Locate the cell with the specified text and output its (X, Y) center coordinate. 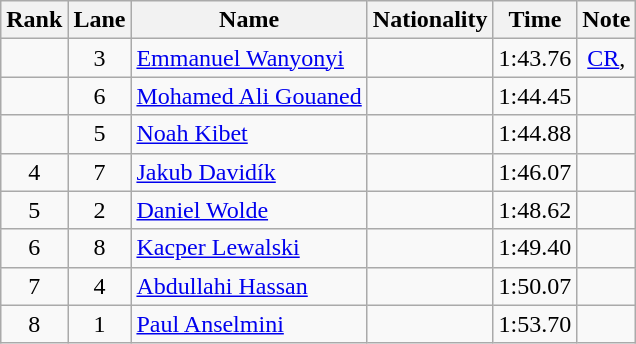
1:46.07 (535, 172)
Kacper Lewalski (249, 248)
Time (535, 20)
1:49.40 (535, 248)
1:44.45 (535, 96)
Note (606, 20)
CR, (606, 58)
Nationality (430, 20)
Noah Kibet (249, 134)
2 (100, 210)
1:43.76 (535, 58)
Rank (34, 20)
1:48.62 (535, 210)
1:53.70 (535, 324)
Abdullahi Hassan (249, 286)
1 (100, 324)
Emmanuel Wanyonyi (249, 58)
Lane (100, 20)
Daniel Wolde (249, 210)
1:44.88 (535, 134)
1:50.07 (535, 286)
Name (249, 20)
Paul Anselmini (249, 324)
3 (100, 58)
Jakub Davidík (249, 172)
Mohamed Ali Gouaned (249, 96)
